Provide the [X, Y] coordinate of the cell's center where the given text is located.  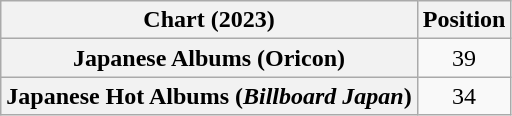
39 [464, 58]
34 [464, 96]
Position [464, 20]
Chart (2023) [209, 20]
Japanese Albums (Oricon) [209, 58]
Japanese Hot Albums (Billboard Japan) [209, 96]
